Provide the (X, Y) coordinate of the cell's center where the given text is located.  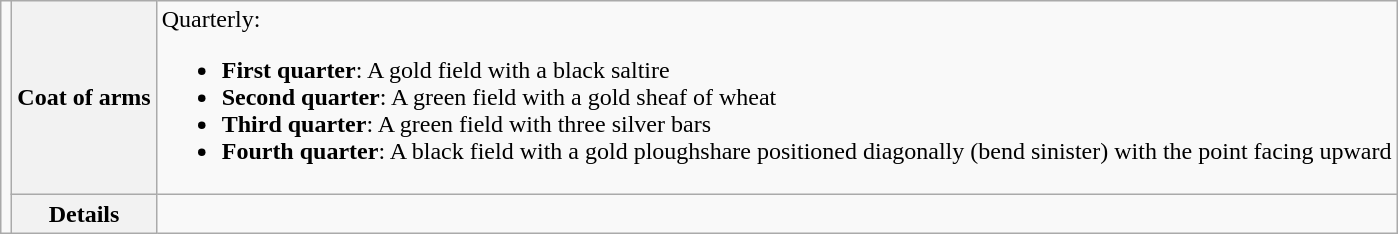
Details (84, 214)
Coat of arms (84, 98)
